Extract the (x, y) coordinate from the center of the cell holding the provided text.  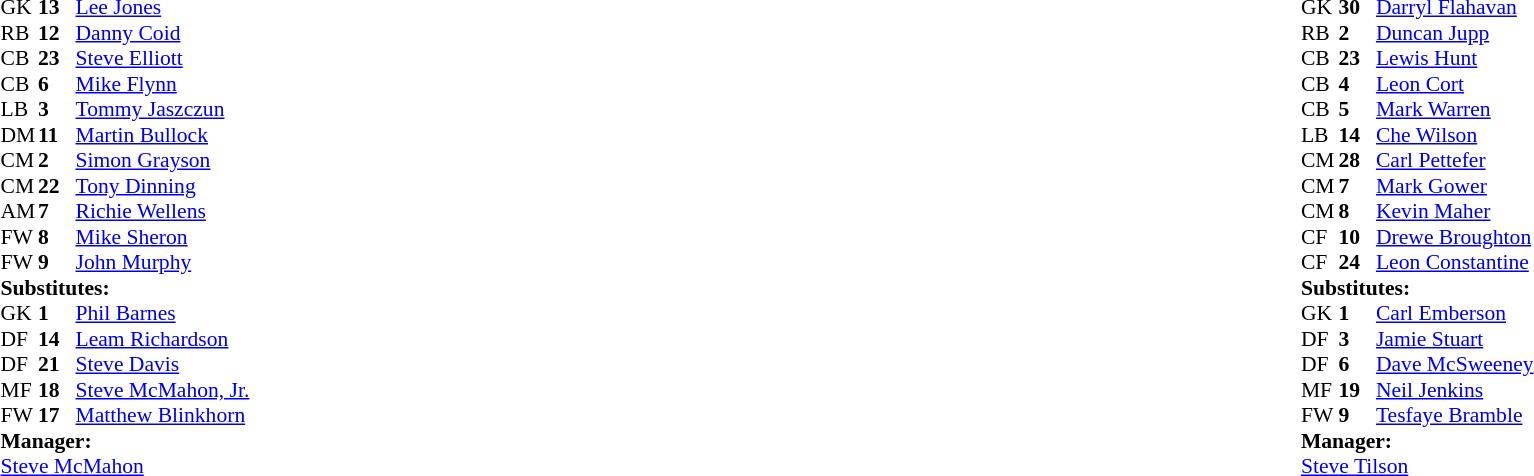
28 (1357, 161)
5 (1357, 109)
10 (1357, 237)
Leon Cort (1455, 84)
Steve Elliott (163, 59)
Leon Constantine (1455, 263)
12 (57, 33)
11 (57, 135)
John Murphy (163, 263)
Danny Coid (163, 33)
Tommy Jaszczun (163, 109)
Tony Dinning (163, 186)
Tesfaye Bramble (1455, 415)
Steve Davis (163, 365)
Richie Wellens (163, 211)
24 (1357, 263)
Jamie Stuart (1455, 339)
Mark Gower (1455, 186)
Phil Barnes (163, 313)
Drewe Broughton (1455, 237)
Mike Flynn (163, 84)
Lewis Hunt (1455, 59)
19 (1357, 390)
Kevin Maher (1455, 211)
Matthew Blinkhorn (163, 415)
Duncan Jupp (1455, 33)
17 (57, 415)
21 (57, 365)
4 (1357, 84)
Mark Warren (1455, 109)
Neil Jenkins (1455, 390)
22 (57, 186)
Mike Sheron (163, 237)
18 (57, 390)
Martin Bullock (163, 135)
Simon Grayson (163, 161)
Che Wilson (1455, 135)
Carl Emberson (1455, 313)
Leam Richardson (163, 339)
Steve McMahon, Jr. (163, 390)
DM (19, 135)
Dave McSweeney (1455, 365)
Carl Pettefer (1455, 161)
AM (19, 211)
